Determine the (X, Y) coordinate at the center of the cell enclosing the given text.  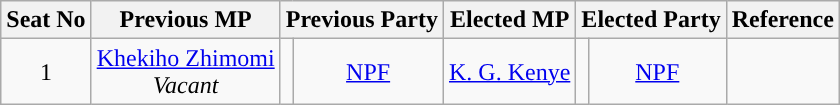
1 (46, 72)
Khekiho Zhimomi Vacant (186, 72)
Reference (782, 20)
K. G. Kenye (509, 72)
Previous Party (362, 20)
Elected Party (651, 20)
Elected MP (509, 20)
Previous MP (186, 20)
Seat No (46, 20)
